Find where the given text appears and provide that cell's center as [x, y] coordinate. 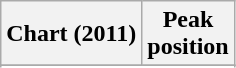
Chart (2011) [72, 34]
Peakposition [188, 34]
